Provide the (x, y) coordinate of the cell's center where the given text is located.  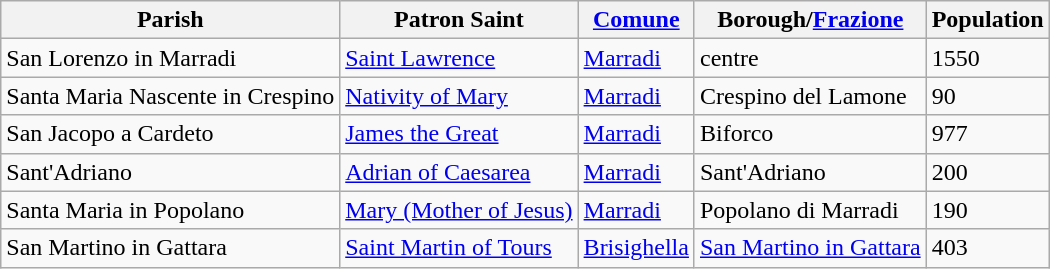
403 (988, 248)
Santa Maria in Popolano (170, 210)
Adrian of Caesarea (459, 172)
Crespino del Lamone (810, 96)
1550 (988, 58)
Nativity of Mary (459, 96)
Patron Saint (459, 20)
centre (810, 58)
Parish (170, 20)
Population (988, 20)
Saint Martin of Tours (459, 248)
977 (988, 134)
190 (988, 210)
90 (988, 96)
Saint Lawrence (459, 58)
Mary (Mother of Jesus) (459, 210)
San Jacopo a Cardeto (170, 134)
Borough/Frazione (810, 20)
James the Great (459, 134)
San Lorenzo in Marradi (170, 58)
Comune (636, 20)
Santa Maria Nascente in Crespino (170, 96)
200 (988, 172)
Brisighella (636, 248)
Popolano di Marradi (810, 210)
Biforco (810, 134)
